Locate the cell with the specified text and output its [X, Y] center coordinate. 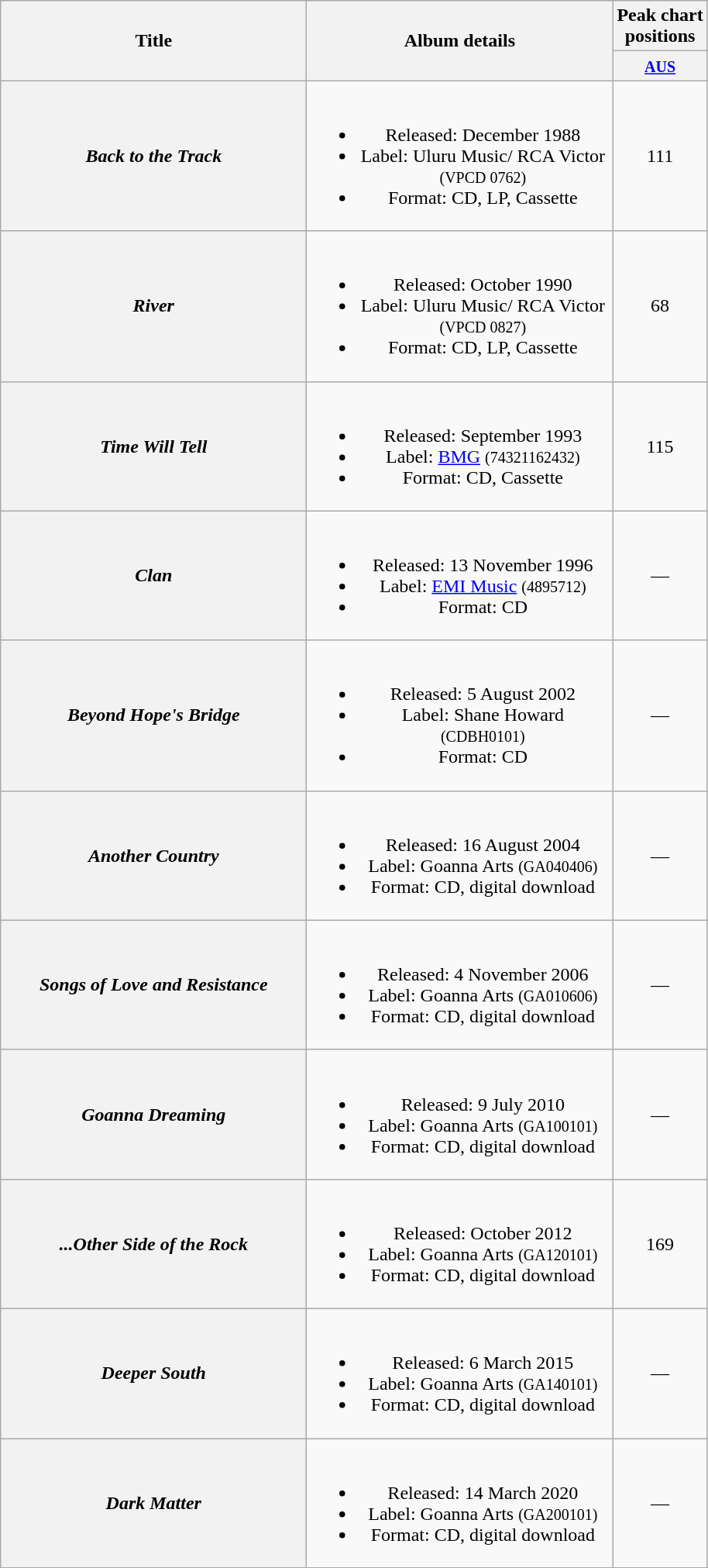
Released: 5 August 2002Label: Shane Howard (CDBH0101)Format: CD [460, 715]
Another Country [153, 856]
Released: 6 March 2015Label: Goanna Arts (GA140101)Format: CD, digital download [460, 1373]
Released: September 1993Label: BMG (74321162432)Format: CD, Cassette [460, 446]
68 [660, 306]
Beyond Hope's Bridge [153, 715]
Released: 9 July 2010Label: Goanna Arts (GA100101)Format: CD, digital download [460, 1115]
Released: December 1988Label: Uluru Music/ RCA Victor (VPCD 0762)Format: CD, LP, Cassette [460, 156]
Released: October 2012Label: Goanna Arts (GA120101)Format: CD, digital download [460, 1243]
Released: 16 August 2004Label: Goanna Arts (GA040406)Format: CD, digital download [460, 856]
Back to the Track [153, 156]
River [153, 306]
Released: 13 November 1996Label: EMI Music (4895712)Format: CD [460, 575]
Released: October 1990Label: Uluru Music/ RCA Victor (VPCD 0827)Format: CD, LP, Cassette [460, 306]
Peak chartpositions [660, 26]
111 [660, 156]
Goanna Dreaming [153, 1115]
115 [660, 446]
Album details [460, 40]
Title [153, 40]
Songs of Love and Resistance [153, 984]
Dark Matter [153, 1504]
AUS [660, 66]
Deeper South [153, 1373]
Time Will Tell [153, 446]
169 [660, 1243]
Released: 14 March 2020Label: Goanna Arts (GA200101)Format: CD, digital download [460, 1504]
Clan [153, 575]
...Other Side of the Rock [153, 1243]
Released: 4 November 2006Label: Goanna Arts (GA010606)Format: CD, digital download [460, 984]
